Determine the [X, Y] coordinate at the center of the cell enclosing the given text.  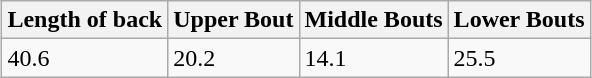
14.1 [374, 58]
Lower Bouts [519, 20]
20.2 [234, 58]
25.5 [519, 58]
Length of back [85, 20]
40.6 [85, 58]
Middle Bouts [374, 20]
Upper Bout [234, 20]
